Search for the cell housing the specified text and yield its [X, Y] center coordinate. 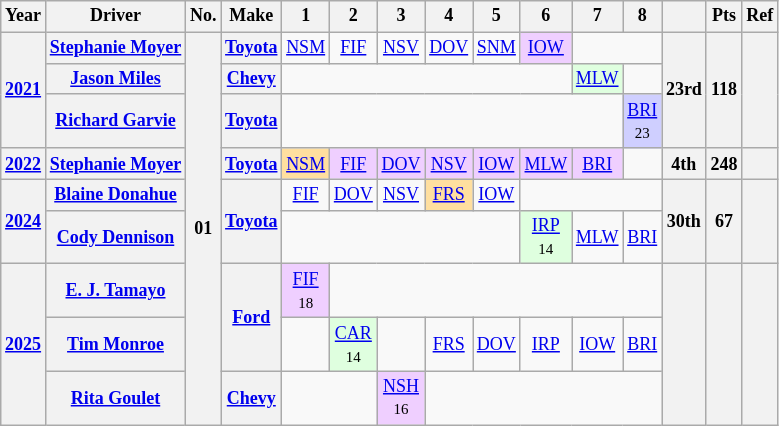
2025 [24, 344]
CAR14 [353, 345]
2 [353, 16]
Driver [115, 16]
IRP [546, 345]
3 [401, 16]
Tim Monroe [115, 345]
7 [598, 16]
8 [642, 16]
6 [546, 16]
Richard Garvie [115, 121]
Rita Goulet [115, 398]
FIF18 [306, 291]
118 [724, 90]
Jason Miles [115, 78]
Blaine Donahue [115, 194]
IRP14 [546, 237]
5 [496, 16]
SNM [496, 48]
2022 [24, 164]
2024 [24, 222]
No. [204, 16]
Make [252, 16]
67 [724, 222]
Ford [252, 318]
Year [24, 16]
NSH16 [401, 398]
Cody Dennison [115, 237]
1 [306, 16]
E. J. Tamayo [115, 291]
BRI23 [642, 121]
4 [449, 16]
Ref [760, 16]
4th [684, 164]
Pts [724, 16]
248 [724, 164]
23rd [684, 90]
01 [204, 228]
2021 [24, 90]
30th [684, 222]
